Find where the given text appears and provide that cell's center as [x, y] coordinate. 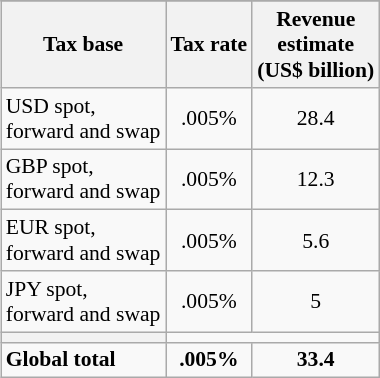
USD spot, forward and swap [84, 118]
Revenue estimate (US$ billion) [316, 44]
33.4 [316, 360]
Tax rate [210, 44]
Tax base [84, 44]
Global total [84, 360]
EUR spot, forward and swap [84, 240]
JPY spot, forward and swap [84, 302]
5.6 [316, 240]
GBP spot, forward and swap [84, 178]
5 [316, 302]
28.4 [316, 118]
12.3 [316, 178]
